Return (x, y) of the center of cell containing provided text 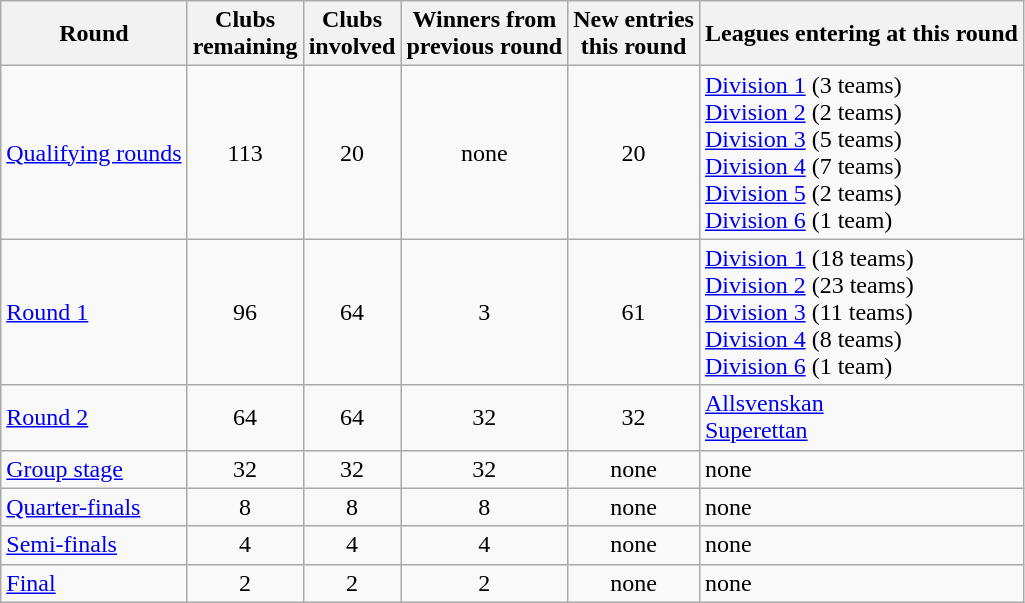
61 (634, 312)
96 (245, 312)
3 (484, 312)
AllsvenskanSuperettan (861, 418)
Final (94, 583)
Clubsinvolved (352, 34)
Winners fromprevious round (484, 34)
Group stage (94, 469)
113 (245, 152)
New entriesthis round (634, 34)
Round (94, 34)
Clubsremaining (245, 34)
Division 1 (18 teams)Division 2 (23 teams)Division 3 (11 teams)Division 4 (8 teams)Division 6 (1 team) (861, 312)
Qualifying rounds (94, 152)
Leagues entering at this round (861, 34)
Quarter-finals (94, 507)
Round 2 (94, 418)
Round 1 (94, 312)
Semi-finals (94, 545)
Division 1 (3 teams)Division 2 (2 teams)Division 3 (5 teams)Division 4 (7 teams)Division 5 (2 teams)Division 6 (1 team) (861, 152)
